Return the (x, y) coordinate for the center point of the cell that contains the specified text.  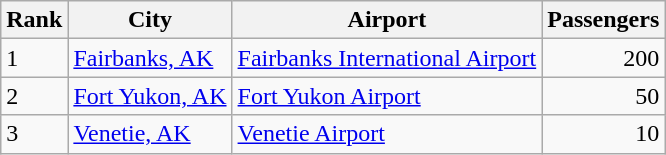
Airport (387, 20)
2 (34, 96)
1 (34, 58)
10 (604, 134)
Fort Yukon Airport (387, 96)
Fairbanks, AK (150, 58)
Fairbanks International Airport (387, 58)
Fort Yukon, AK (150, 96)
3 (34, 134)
Rank (34, 20)
Passengers (604, 20)
200 (604, 58)
City (150, 20)
Venetie, AK (150, 134)
Venetie Airport (387, 134)
50 (604, 96)
